Locate the cell with the specified text and output its (X, Y) center coordinate. 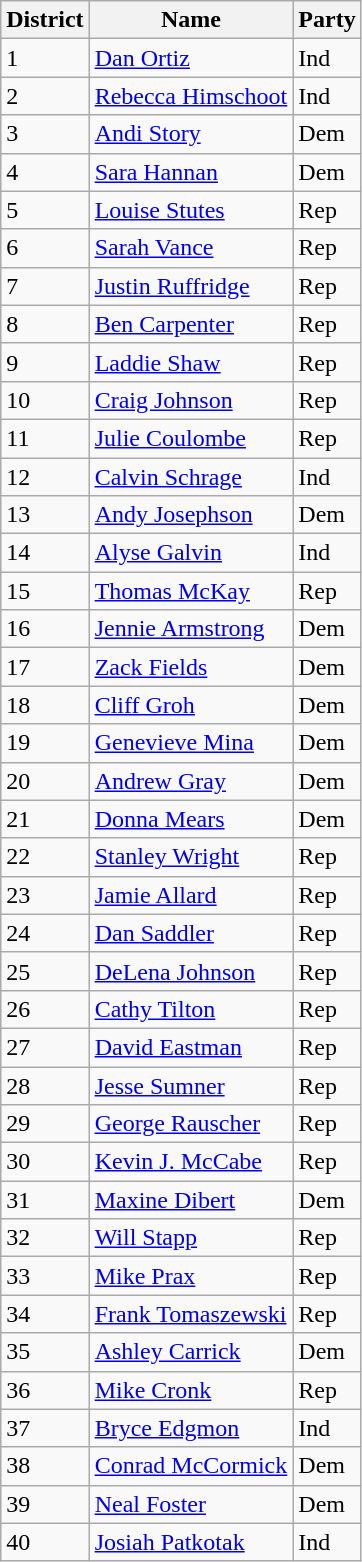
Jennie Armstrong (191, 629)
21 (45, 819)
Will Stapp (191, 1238)
Ben Carpenter (191, 324)
15 (45, 591)
35 (45, 1352)
24 (45, 933)
23 (45, 895)
7 (45, 286)
Genevieve Mina (191, 743)
10 (45, 400)
26 (45, 1009)
18 (45, 705)
6 (45, 248)
37 (45, 1428)
David Eastman (191, 1047)
Cathy Tilton (191, 1009)
Donna Mears (191, 819)
25 (45, 971)
Neal Foster (191, 1504)
20 (45, 781)
16 (45, 629)
Zack Fields (191, 667)
DeLena Johnson (191, 971)
4 (45, 172)
22 (45, 857)
Dan Ortiz (191, 58)
Josiah Patkotak (191, 1542)
Dan Saddler (191, 933)
District (45, 20)
19 (45, 743)
2 (45, 96)
Sara Hannan (191, 172)
Conrad McCormick (191, 1466)
Andy Josephson (191, 515)
Kevin J. McCabe (191, 1162)
12 (45, 477)
39 (45, 1504)
11 (45, 438)
Ashley Carrick (191, 1352)
Andi Story (191, 134)
14 (45, 553)
13 (45, 515)
Mike Prax (191, 1276)
5 (45, 210)
Sarah Vance (191, 248)
Bryce Edgmon (191, 1428)
George Rauscher (191, 1124)
Frank Tomaszewski (191, 1314)
Julie Coulombe (191, 438)
3 (45, 134)
32 (45, 1238)
Louise Stutes (191, 210)
17 (45, 667)
9 (45, 362)
36 (45, 1390)
28 (45, 1085)
Thomas McKay (191, 591)
Andrew Gray (191, 781)
30 (45, 1162)
38 (45, 1466)
Maxine Dibert (191, 1200)
Justin Ruffridge (191, 286)
Craig Johnson (191, 400)
40 (45, 1542)
Cliff Groh (191, 705)
Jesse Sumner (191, 1085)
Alyse Galvin (191, 553)
Name (191, 20)
Rebecca Himschoot (191, 96)
33 (45, 1276)
29 (45, 1124)
Party (327, 20)
Laddie Shaw (191, 362)
27 (45, 1047)
31 (45, 1200)
34 (45, 1314)
Stanley Wright (191, 857)
Mike Cronk (191, 1390)
Jamie Allard (191, 895)
Calvin Schrage (191, 477)
1 (45, 58)
8 (45, 324)
